Capture the cell that displays the provided text and extract its (X, Y) central coordinate. 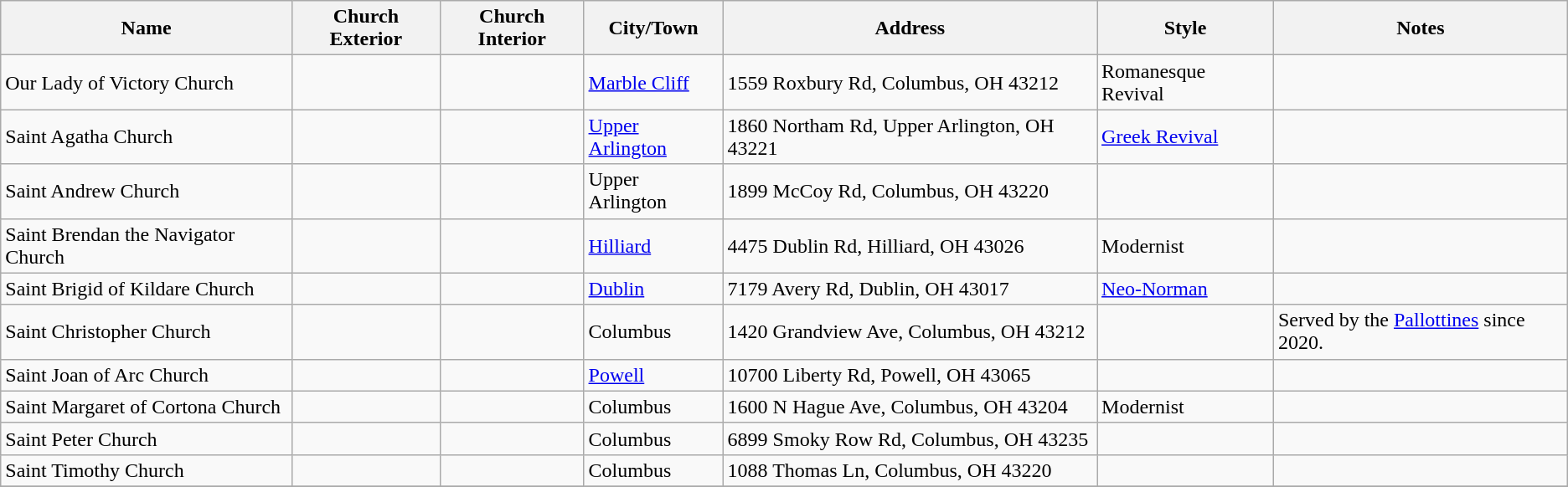
Greek Revival (1186, 137)
4475 Dublin Rd, Hilliard, OH 43026 (910, 246)
6899 Smoky Row Rd, Columbus, OH 43235 (910, 438)
Notes (1421, 28)
Neo-Norman (1186, 289)
City/Town (653, 28)
1899 McCoy Rd, Columbus, OH 43220 (910, 191)
Saint Brendan the Navigator Church (147, 246)
Style (1186, 28)
Served by the Pallottines since 2020. (1421, 331)
Church Interior (512, 28)
Saint Brigid of Kildare Church (147, 289)
Saint Timothy Church (147, 470)
Hilliard (653, 246)
1860 Northam Rd, Upper Arlington, OH 43221 (910, 137)
Address (910, 28)
Saint Agatha Church (147, 137)
Church Exterior (365, 28)
Saint Christopher Church (147, 331)
Our Lady of Victory Church (147, 82)
1088 Thomas Ln, Columbus, OH 43220 (910, 470)
Saint Andrew Church (147, 191)
1420 Grandview Ave, Columbus, OH 43212 (910, 331)
Saint Margaret of Cortona Church (147, 407)
10700 Liberty Rd, Powell, OH 43065 (910, 375)
Powell (653, 375)
Dublin (653, 289)
Name (147, 28)
7179 Avery Rd, Dublin, OH 43017 (910, 289)
1559 Roxbury Rd, Columbus, OH 43212 (910, 82)
Saint Peter Church (147, 438)
Saint Joan of Arc Church (147, 375)
1600 N Hague Ave, Columbus, OH 43204 (910, 407)
Marble Cliff (653, 82)
Romanesque Revival (1186, 82)
